Return the (x, y) coordinate for the center point of the cell that contains the specified text.  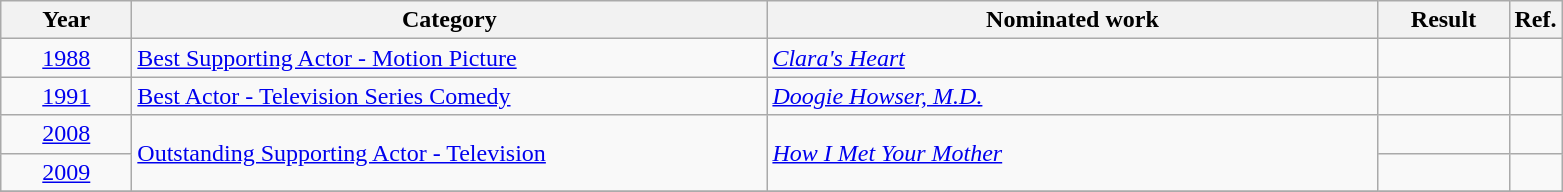
Best Actor - Television Series Comedy (450, 96)
Category (450, 20)
Year (66, 20)
Nominated work (1072, 20)
Doogie Howser, M.D. (1072, 96)
1988 (66, 58)
How I Met Your Mother (1072, 153)
2009 (66, 172)
2008 (66, 134)
1991 (66, 96)
Clara's Heart (1072, 58)
Result (1444, 20)
Ref. (1536, 20)
Outstanding Supporting Actor - Television (450, 153)
Best Supporting Actor - Motion Picture (450, 58)
